From the cell containing the given text, extract its center point as (x, y) coordinate. 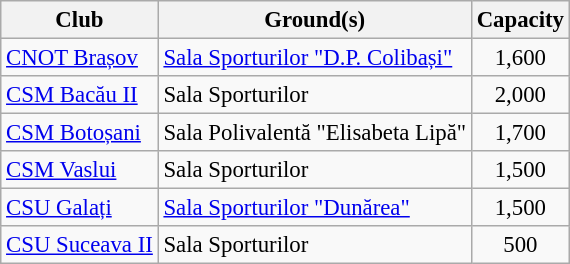
CSU Suceava II (80, 245)
Sala Sporturilor "Dunărea" (314, 208)
Capacity (520, 20)
Club (80, 20)
CSM Bacău II (80, 95)
2,000 (520, 95)
CNOT Brașov (80, 58)
CSM Vaslui (80, 170)
1,700 (520, 133)
Sala Polivalentă "Elisabeta Lipă" (314, 133)
500 (520, 245)
CSM Botoșani (80, 133)
1,600 (520, 58)
CSU Galați (80, 208)
Sala Sporturilor "D.P. Colibași" (314, 58)
Ground(s) (314, 20)
